Determine the [X, Y] coordinate at the center of the cell enclosing the given text.  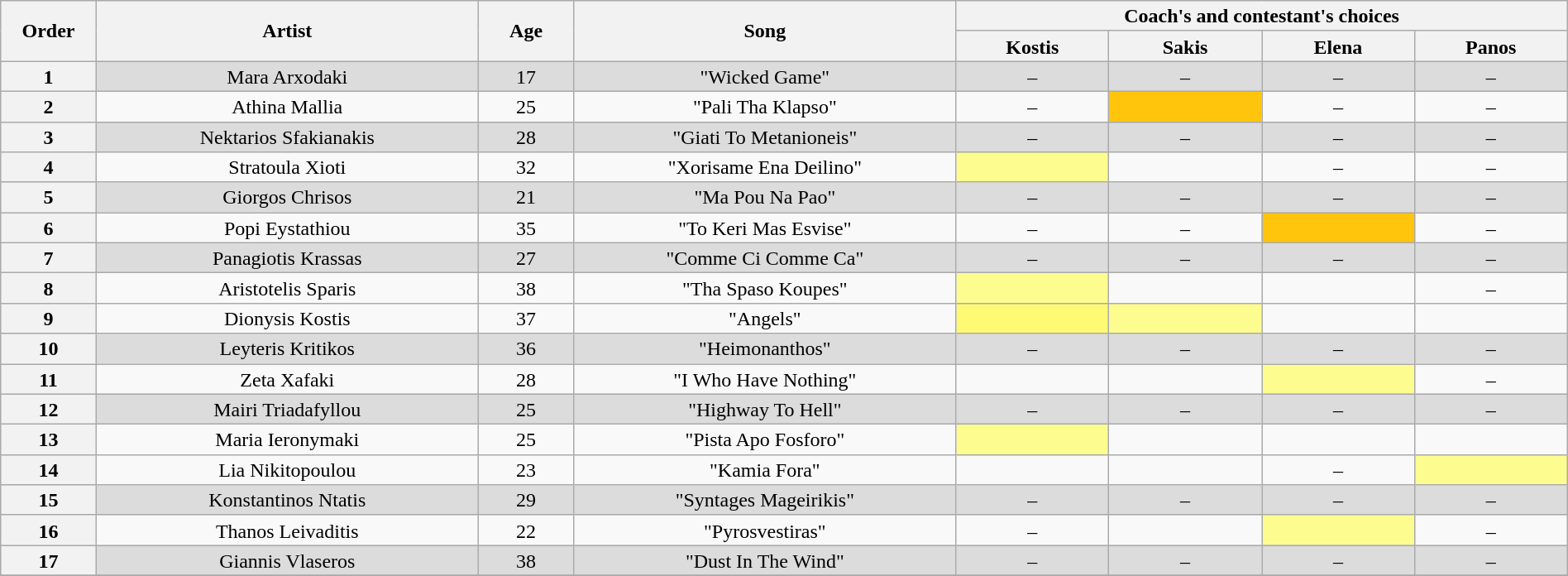
Panagiotis Krassas [287, 258]
4 [49, 167]
Mairi Triadafyllou [287, 409]
Sakis [1186, 46]
16 [49, 530]
6 [49, 228]
15 [49, 500]
"Angels" [765, 318]
"Tha Spaso Koupes" [765, 288]
7 [49, 258]
29 [526, 500]
11 [49, 379]
3 [49, 137]
Song [765, 31]
"Syntages Mageirikis" [765, 500]
Stratoula Xioti [287, 167]
Athina Mallia [287, 106]
36 [526, 349]
14 [49, 470]
"Comme Ci Comme Ca" [765, 258]
"Highway To Hell" [765, 409]
Zeta Xafaki [287, 379]
Leyteris Kritikos [287, 349]
Artist [287, 31]
"Giati To Metanioneis" [765, 137]
"Heimonanthos" [765, 349]
22 [526, 530]
Maria Ieronymaki [287, 440]
Konstantinos Ntatis [287, 500]
10 [49, 349]
8 [49, 288]
32 [526, 167]
Giorgos Chrisos [287, 197]
1 [49, 76]
Popi Eystathiou [287, 228]
"Wicked Game" [765, 76]
Age [526, 31]
21 [526, 197]
Kostis [1032, 46]
Panos [1490, 46]
Dionysis Kostis [287, 318]
"To Keri Mas Esvise" [765, 228]
Thanos Leivaditis [287, 530]
Lia Nikitopoulou [287, 470]
5 [49, 197]
Order [49, 31]
2 [49, 106]
Elena [1338, 46]
Mara Arxodaki [287, 76]
"Kamia Fora" [765, 470]
Nektarios Sfakianakis [287, 137]
37 [526, 318]
"Pali Tha Klapso" [765, 106]
"Dust In The Wind" [765, 561]
"Ma Pou Na Pao" [765, 197]
35 [526, 228]
"Xorisame Ena Deilino" [765, 167]
Coach's and contestant's choices [1262, 17]
23 [526, 470]
9 [49, 318]
12 [49, 409]
27 [526, 258]
13 [49, 440]
"Pista Apo Fosforo" [765, 440]
"I Who Have Nothing" [765, 379]
"Pyrosvestiras" [765, 530]
Giannis Vlaseros [287, 561]
Aristotelis Sparis [287, 288]
